Pinpoint the cell where the given text exists, returning its [X, Y] midpoint coordinate. 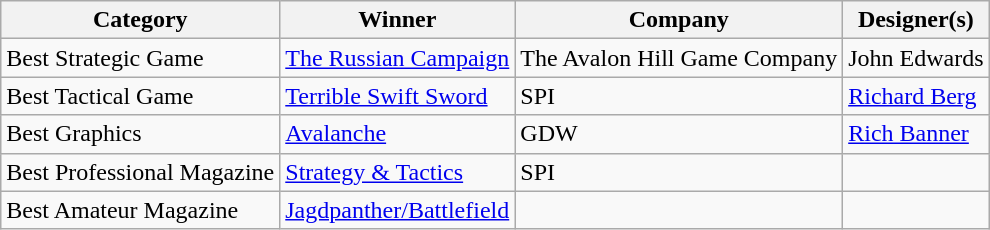
Rich Banner [916, 134]
Best Graphics [140, 134]
Jagdpanther/Battlefield [398, 210]
GDW [679, 134]
The Russian Campaign [398, 58]
Winner [398, 20]
Best Amateur Magazine [140, 210]
Strategy & Tactics [398, 172]
Terrible Swift Sword [398, 96]
Best Professional Magazine [140, 172]
Designer(s) [916, 20]
Richard Berg [916, 96]
Category [140, 20]
Best Tactical Game [140, 96]
Company [679, 20]
Best Strategic Game [140, 58]
Avalanche [398, 134]
The Avalon Hill Game Company [679, 58]
John Edwards [916, 58]
